Extract the [x, y] coordinate from the center of the cell holding the provided text.  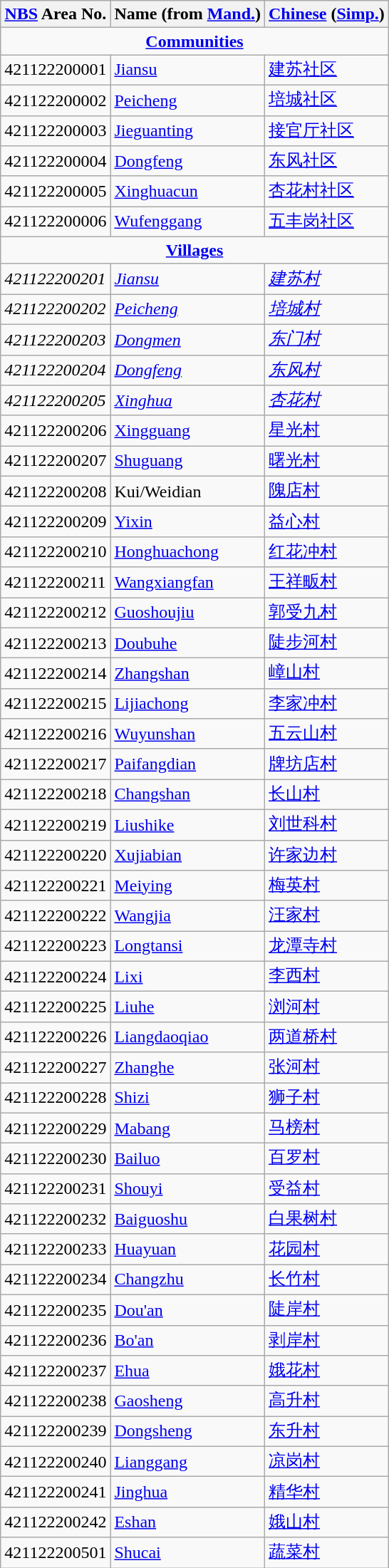
421122200208 [56, 492]
东风村 [327, 370]
长山村 [327, 795]
白果树村 [327, 1220]
受益村 [327, 1188]
421122200238 [56, 1401]
421122200224 [56, 976]
Name (from Mand.) [188, 14]
Zhanghe [188, 1067]
421122200217 [56, 764]
421122200228 [56, 1099]
Shuguang [188, 462]
百罗村 [327, 1158]
梅英村 [327, 886]
Ehua [188, 1371]
王祥畈村 [327, 583]
建苏社区 [327, 70]
Dou'an [188, 1309]
Wangxiangfan [188, 583]
421122200202 [56, 309]
421122200005 [56, 191]
Changzhu [188, 1279]
421122200207 [56, 462]
东风社区 [327, 161]
421122200215 [56, 704]
421122200232 [56, 1220]
剥岸村 [327, 1341]
Longtansi [188, 946]
421122200204 [56, 370]
Xinghuacun [188, 191]
星光村 [327, 430]
刘世科村 [327, 825]
李家冲村 [327, 704]
Huayuan [188, 1250]
421122200209 [56, 521]
421122200225 [56, 1007]
421122200222 [56, 916]
421122200221 [56, 886]
隗店村 [327, 492]
东升村 [327, 1432]
Liangdaoqiao [188, 1037]
421122200003 [56, 131]
Dongsheng [188, 1432]
421122200218 [56, 795]
421122200002 [56, 100]
421122200219 [56, 825]
接官厅社区 [327, 131]
五丰岗社区 [327, 222]
Baiguoshu [188, 1220]
421122200227 [56, 1067]
花园村 [327, 1250]
Doubuhe [188, 643]
421122200242 [56, 1522]
Zhangshan [188, 674]
421122200230 [56, 1158]
421122200201 [56, 279]
培城社区 [327, 100]
Lixi [188, 976]
421122200220 [56, 855]
Bailuo [188, 1158]
Eshan [188, 1522]
马榜村 [327, 1128]
421122200001 [56, 70]
Guoshoujiu [188, 613]
421122200226 [56, 1037]
421122200240 [56, 1462]
421122200210 [56, 551]
421122200233 [56, 1250]
Lianggang [188, 1462]
421122200239 [56, 1432]
Changshan [188, 795]
浏河村 [327, 1007]
Xinghua [188, 400]
五云山村 [327, 734]
421122200006 [56, 222]
Jinghua [188, 1492]
益心村 [327, 521]
Communities [195, 41]
Xingguang [188, 430]
421122200501 [56, 1553]
Dongmen [188, 339]
Jieguanting [188, 131]
421122200206 [56, 430]
421122200229 [56, 1128]
东门村 [327, 339]
狮子村 [327, 1099]
421122200213 [56, 643]
杏花村 [327, 400]
郭受九村 [327, 613]
Liushike [188, 825]
两道桥村 [327, 1037]
421122200203 [56, 339]
421122200205 [56, 400]
汪家村 [327, 916]
牌坊店村 [327, 764]
建苏村 [327, 279]
421122200212 [56, 613]
421122200004 [56, 161]
421122200216 [56, 734]
娥花村 [327, 1371]
421122200231 [56, 1188]
Gaosheng [188, 1401]
Bo'an [188, 1341]
龙潭寺村 [327, 946]
陡步河村 [327, 643]
许家边村 [327, 855]
培城村 [327, 309]
Honghuachong [188, 551]
嶂山村 [327, 674]
Villages [195, 250]
421122200237 [56, 1371]
NBS Area No. [56, 14]
Paifangdian [188, 764]
421122200234 [56, 1279]
421122200241 [56, 1492]
精华村 [327, 1492]
421122200211 [56, 583]
Wangjia [188, 916]
421122200236 [56, 1341]
凉岗村 [327, 1462]
421122200235 [56, 1309]
张河村 [327, 1067]
Shizi [188, 1099]
Yixin [188, 521]
陡岸村 [327, 1309]
娥山村 [327, 1522]
421122200223 [56, 946]
Chinese (Simp.) [327, 14]
长竹村 [327, 1279]
Lijiachong [188, 704]
李西村 [327, 976]
Shouyi [188, 1188]
高升村 [327, 1401]
Mabang [188, 1128]
红花冲村 [327, 551]
Kui/Weidian [188, 492]
421122200214 [56, 674]
Liuhe [188, 1007]
Wufenggang [188, 222]
曙光村 [327, 462]
杏花村社区 [327, 191]
Shucai [188, 1553]
Xujiabian [188, 855]
蔬菜村 [327, 1553]
Wuyunshan [188, 734]
Meiying [188, 886]
